Find where the given text appears and provide that cell's center as (x, y) coordinate. 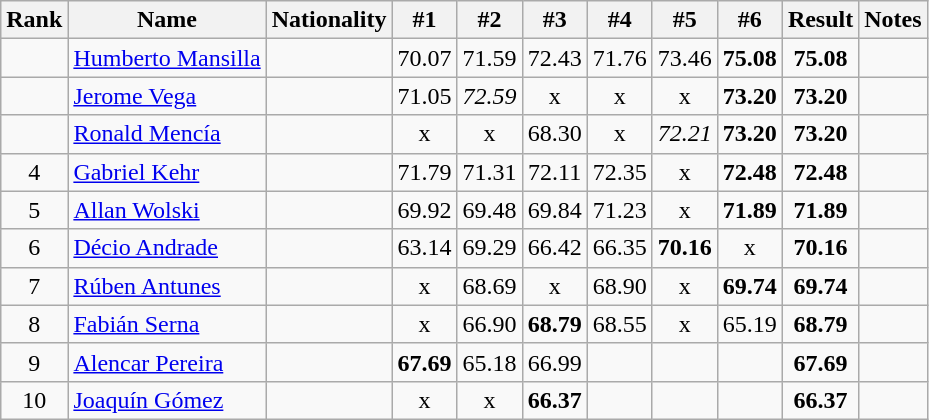
Alencar Pereira (167, 362)
72.11 (554, 172)
66.35 (620, 248)
9 (34, 362)
Gabriel Kehr (167, 172)
4 (34, 172)
69.29 (490, 248)
68.30 (554, 134)
72.21 (684, 134)
7 (34, 286)
73.46 (684, 58)
Rank (34, 20)
10 (34, 400)
Nationality (329, 20)
72.43 (554, 58)
70.07 (424, 58)
6 (34, 248)
66.90 (490, 324)
68.90 (620, 286)
71.59 (490, 58)
Ronald Mencía (167, 134)
68.69 (490, 286)
Humberto Mansilla (167, 58)
#6 (750, 20)
68.55 (620, 324)
65.18 (490, 362)
66.99 (554, 362)
69.48 (490, 210)
69.92 (424, 210)
5 (34, 210)
#4 (620, 20)
Rúben Antunes (167, 286)
71.31 (490, 172)
Notes (893, 20)
#3 (554, 20)
Joaquín Gómez (167, 400)
71.79 (424, 172)
72.35 (620, 172)
Allan Wolski (167, 210)
#5 (684, 20)
66.42 (554, 248)
#1 (424, 20)
71.76 (620, 58)
65.19 (750, 324)
71.23 (620, 210)
Result (820, 20)
71.05 (424, 96)
69.84 (554, 210)
Jerome Vega (167, 96)
72.59 (490, 96)
#2 (490, 20)
Décio Andrade (167, 248)
Fabián Serna (167, 324)
8 (34, 324)
Name (167, 20)
63.14 (424, 248)
